Identify which cell holds the provided text, then report its [X, Y] central coordinate. 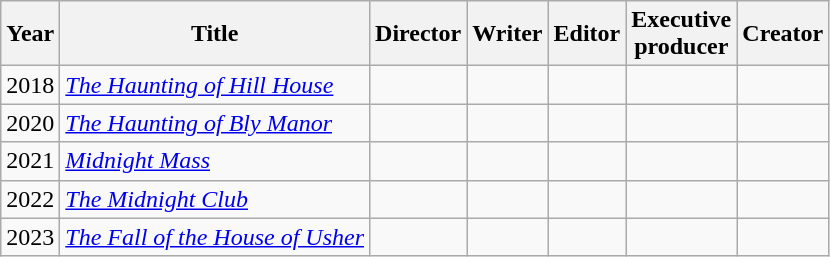
The Haunting of Hill House [215, 85]
The Fall of the House of Usher [215, 237]
2018 [30, 85]
Midnight Mass [215, 161]
The Haunting of Bly Manor [215, 123]
2021 [30, 161]
Director [418, 34]
The Midnight Club [215, 199]
Executiveproducer [682, 34]
Writer [508, 34]
2020 [30, 123]
Title [215, 34]
Creator [783, 34]
2022 [30, 199]
2023 [30, 237]
Year [30, 34]
Editor [587, 34]
